Capture the cell that displays the provided text and extract its (x, y) central coordinate. 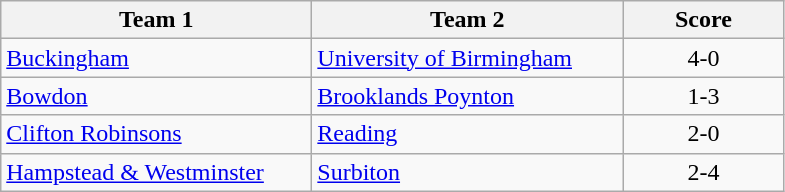
Score (704, 20)
Hampstead & Westminster (156, 172)
Team 1 (156, 20)
Buckingham (156, 58)
Brooklands Poynton (468, 96)
2-0 (704, 134)
Surbiton (468, 172)
University of Birmingham (468, 58)
2-4 (704, 172)
Reading (468, 134)
Team 2 (468, 20)
4-0 (704, 58)
1-3 (704, 96)
Clifton Robinsons (156, 134)
Bowdon (156, 96)
